Scan for the cell matching the given text and deliver its [X, Y] coordinate at center. 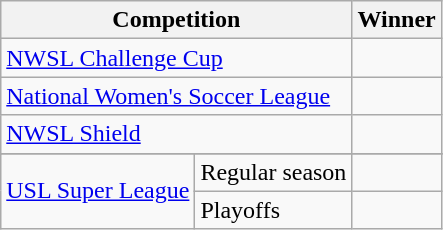
NWSL Challenge Cup [176, 58]
Playoffs [274, 210]
NWSL Shield [176, 134]
Regular season [274, 172]
Winner [396, 20]
USL Super League [98, 191]
Competition [176, 20]
National Women's Soccer League [176, 96]
